For the text-containing cell, return its midpoint in (X, Y) coordinate format. 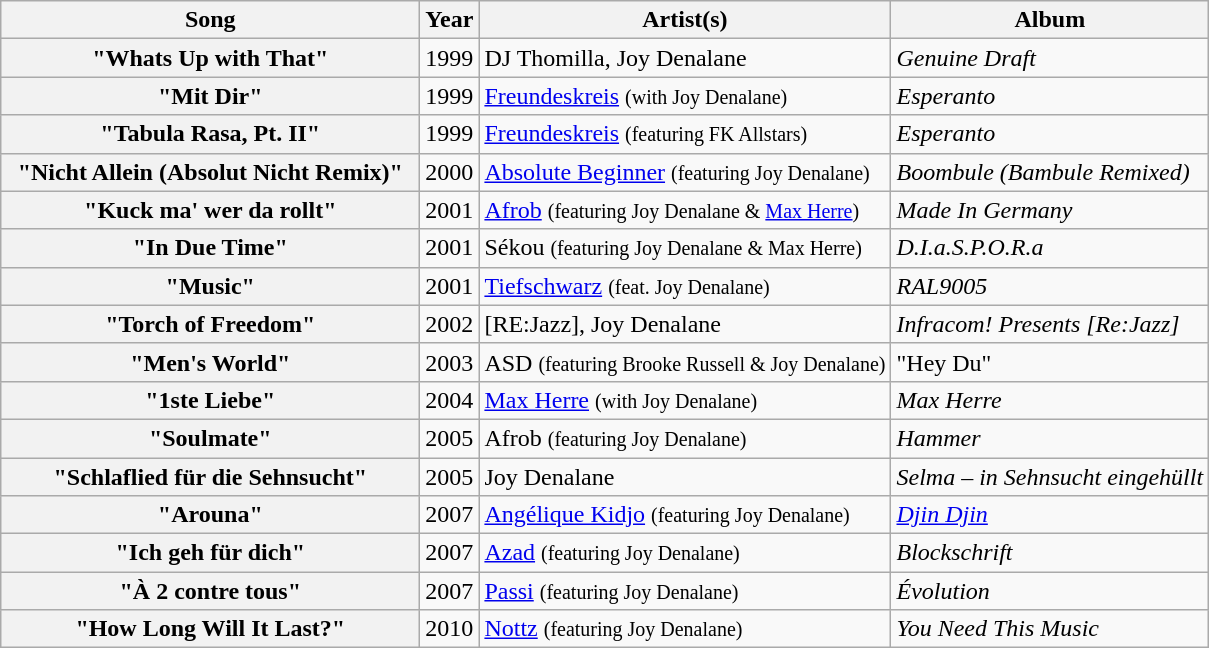
Boombule (Bambule Remixed) (1050, 172)
"Torch of Freedom" (210, 324)
"Schlaflied für die Sehnsucht" (210, 477)
"À 2 contre tous" (210, 591)
Nottz (featuring Joy Denalane) (685, 629)
Made In Germany (1050, 210)
Passi (featuring Joy Denalane) (685, 591)
"Nicht Allein (Absolut Nicht Remix)" (210, 172)
Song (210, 20)
RAL9005 (1050, 286)
Djin Djin (1050, 515)
Freundeskreis (with Joy Denalane) (685, 96)
"Ich geh für dich" (210, 553)
"Arouna" (210, 515)
Afrob (featuring Joy Denalane & Max Herre) (685, 210)
Azad (featuring Joy Denalane) (685, 553)
Afrob (featuring Joy Denalane) (685, 438)
Blockschrift (1050, 553)
You Need This Music (1050, 629)
2004 (450, 400)
ASD (featuring Brooke Russell & Joy Denalane) (685, 362)
D.I.a.S.P.O.R.a (1050, 248)
"Mit Dir" (210, 96)
Tiefschwarz (feat. Joy Denalane) (685, 286)
DJ Thomilla, Joy Denalane (685, 58)
Freundeskreis (featuring FK Allstars) (685, 134)
Selma – in Sehnsucht eingehüllt (1050, 477)
Évolution (1050, 591)
Infracom! Presents [Re:Jazz] (1050, 324)
Artist(s) (685, 20)
Year (450, 20)
Album (1050, 20)
"Hey Du" (1050, 362)
2010 (450, 629)
2000 (450, 172)
"In Due Time" (210, 248)
Angélique Kidjo (featuring Joy Denalane) (685, 515)
Max Herre (with Joy Denalane) (685, 400)
[RE:Jazz], Joy Denalane (685, 324)
"How Long Will It Last?" (210, 629)
"Men's World" (210, 362)
"Tabula Rasa, Pt. II" (210, 134)
Absolute Beginner (featuring Joy Denalane) (685, 172)
Genuine Draft (1050, 58)
"Music" (210, 286)
Max Herre (1050, 400)
"1ste Liebe" (210, 400)
Sékou (featuring Joy Denalane & Max Herre) (685, 248)
2002 (450, 324)
"Kuck ma' wer da rollt" (210, 210)
"Soulmate" (210, 438)
Joy Denalane (685, 477)
"Whats Up with That" (210, 58)
Hammer (1050, 438)
2003 (450, 362)
